Locate the cell with the specified text and output its (x, y) center coordinate. 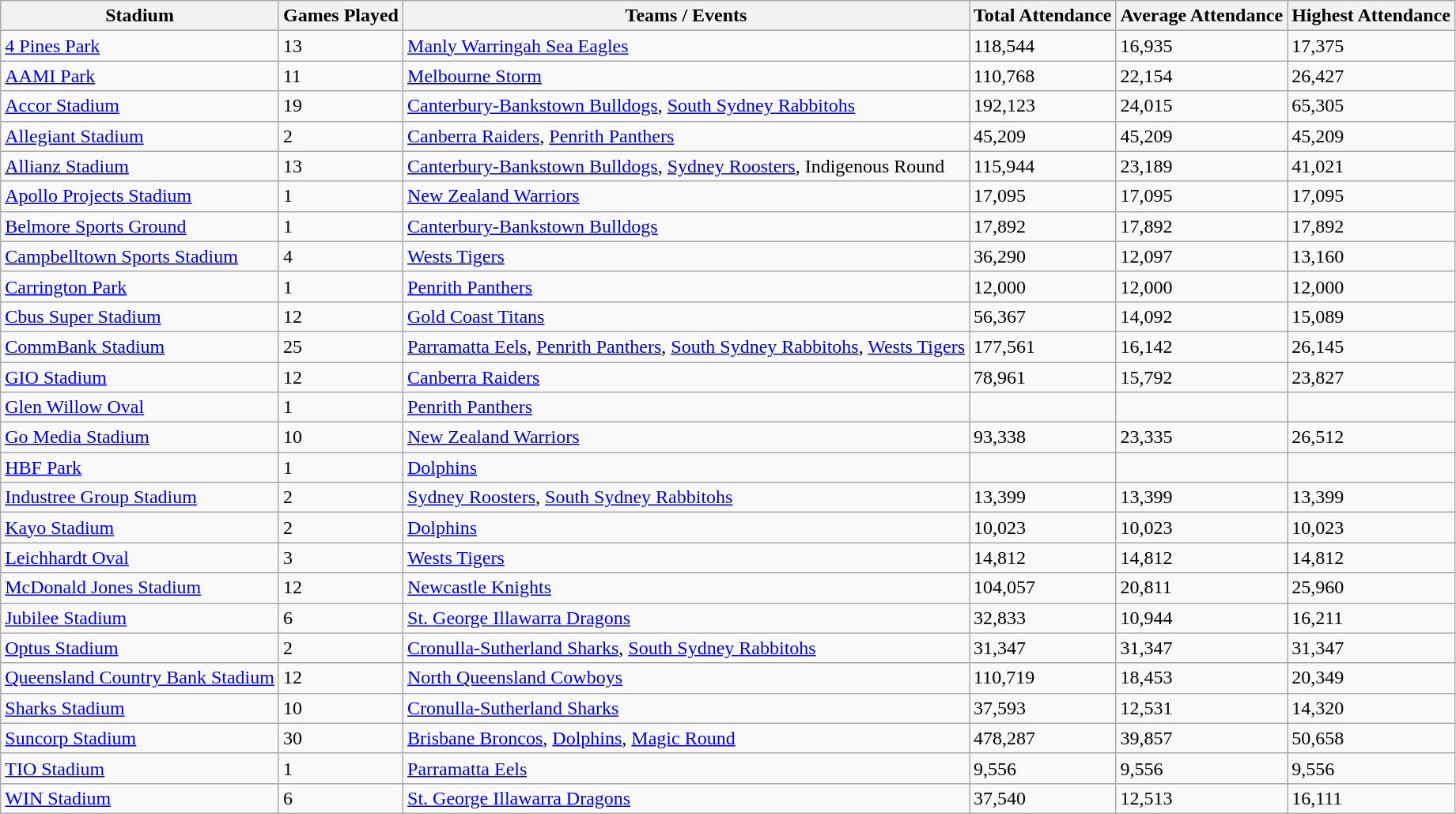
104,057 (1043, 588)
Canterbury-Bankstown Bulldogs (686, 226)
17,375 (1371, 46)
Queensland Country Bank Stadium (140, 678)
Leichhardt Oval (140, 558)
39,857 (1202, 738)
Newcastle Knights (686, 588)
18,453 (1202, 678)
15,089 (1371, 316)
Highest Attendance (1371, 16)
41,021 (1371, 166)
26,145 (1371, 346)
Allianz Stadium (140, 166)
22,154 (1202, 76)
Go Media Stadium (140, 437)
14,092 (1202, 316)
26,427 (1371, 76)
McDonald Jones Stadium (140, 588)
50,658 (1371, 738)
Gold Coast Titans (686, 316)
78,961 (1043, 377)
Games Played (340, 16)
Glen Willow Oval (140, 407)
16,111 (1371, 798)
36,290 (1043, 256)
4 (340, 256)
Average Attendance (1202, 16)
11 (340, 76)
Carrington Park (140, 286)
Allegiant Stadium (140, 136)
Parramatta Eels, Penrith Panthers, South Sydney Rabbitohs, Wests Tigers (686, 346)
Cronulla-Sutherland Sharks (686, 708)
13,160 (1371, 256)
15,792 (1202, 377)
HBF Park (140, 468)
4 Pines Park (140, 46)
Optus Stadium (140, 648)
Canberra Raiders, Penrith Panthers (686, 136)
Melbourne Storm (686, 76)
Jubilee Stadium (140, 618)
AAMI Park (140, 76)
Total Attendance (1043, 16)
3 (340, 558)
Campbelltown Sports Stadium (140, 256)
Sharks Stadium (140, 708)
110,719 (1043, 678)
Teams / Events (686, 16)
16,935 (1202, 46)
30 (340, 738)
Accor Stadium (140, 106)
GIO Stadium (140, 377)
Kayo Stadium (140, 528)
115,944 (1043, 166)
110,768 (1043, 76)
16,142 (1202, 346)
North Queensland Cowboys (686, 678)
14,320 (1371, 708)
192,123 (1043, 106)
12,097 (1202, 256)
20,811 (1202, 588)
Stadium (140, 16)
23,189 (1202, 166)
37,593 (1043, 708)
Manly Warringah Sea Eagles (686, 46)
Cronulla-Sutherland Sharks, South Sydney Rabbitohs (686, 648)
Industree Group Stadium (140, 498)
25,960 (1371, 588)
25 (340, 346)
Canberra Raiders (686, 377)
Parramatta Eels (686, 768)
93,338 (1043, 437)
Cbus Super Stadium (140, 316)
Sydney Roosters, South Sydney Rabbitohs (686, 498)
23,335 (1202, 437)
118,544 (1043, 46)
16,211 (1371, 618)
32,833 (1043, 618)
23,827 (1371, 377)
177,561 (1043, 346)
19 (340, 106)
Canterbury-Bankstown Bulldogs, Sydney Roosters, Indigenous Round (686, 166)
CommBank Stadium (140, 346)
56,367 (1043, 316)
20,349 (1371, 678)
WIN Stadium (140, 798)
12,531 (1202, 708)
24,015 (1202, 106)
Belmore Sports Ground (140, 226)
Canterbury-Bankstown Bulldogs, South Sydney Rabbitohs (686, 106)
Apollo Projects Stadium (140, 196)
37,540 (1043, 798)
65,305 (1371, 106)
TIO Stadium (140, 768)
10,944 (1202, 618)
478,287 (1043, 738)
12,513 (1202, 798)
Brisbane Broncos, Dolphins, Magic Round (686, 738)
Suncorp Stadium (140, 738)
26,512 (1371, 437)
